Determine the (X, Y) coordinate at the center of the cell enclosing the given text.  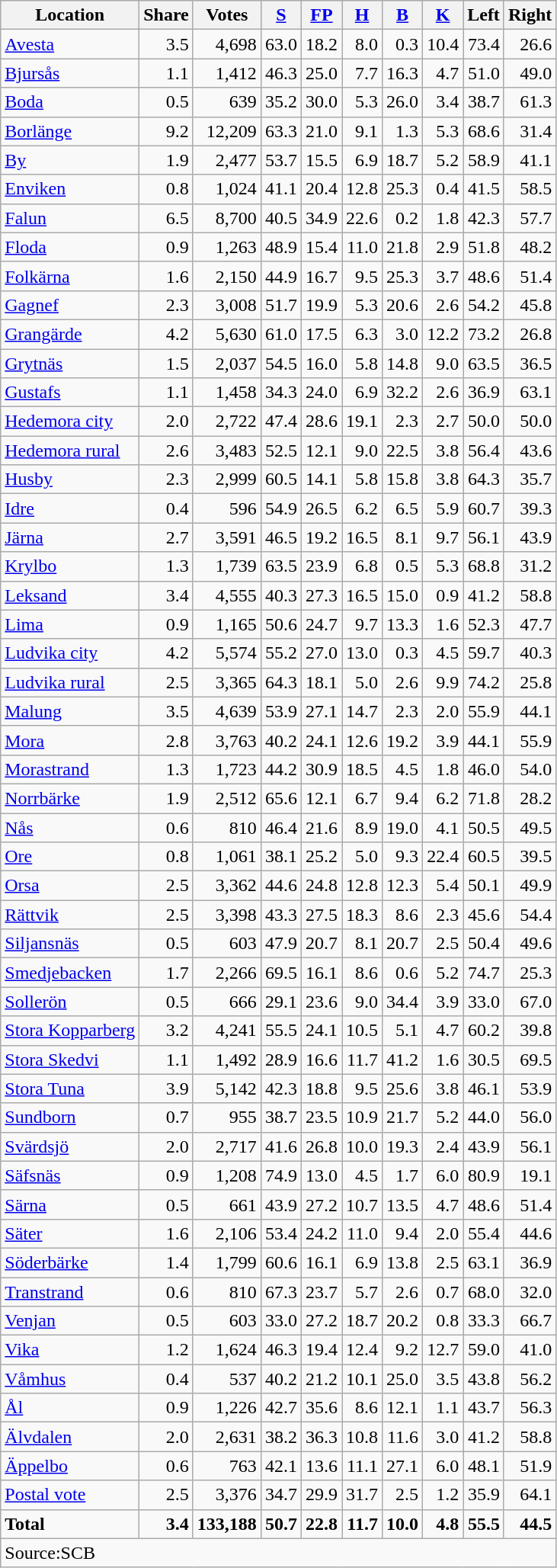
13.3 (402, 624)
596 (227, 508)
2,717 (227, 1146)
44.2 (280, 769)
Rättvik (70, 915)
Malung (70, 711)
10.8 (361, 1437)
44.9 (280, 276)
26.0 (402, 102)
Ludvika rural (70, 682)
9.1 (361, 131)
18.2 (322, 44)
50.4 (484, 944)
30.5 (484, 1060)
Siljansnäs (70, 944)
22.4 (443, 857)
19.0 (402, 827)
21.0 (322, 131)
21.6 (322, 827)
34.9 (322, 218)
4.8 (443, 1524)
13.8 (402, 1262)
18.8 (322, 1089)
Lima (70, 624)
65.6 (280, 798)
1,799 (227, 1262)
Location (70, 15)
17.5 (322, 334)
Orsa (70, 886)
35.2 (280, 102)
63.0 (280, 44)
43.8 (484, 1379)
35.9 (484, 1495)
38.2 (280, 1437)
10.4 (443, 44)
56.0 (530, 1117)
27.3 (322, 595)
24.8 (322, 886)
43.7 (484, 1408)
67.0 (530, 1002)
B (402, 15)
63.3 (280, 131)
Ål (70, 1408)
48.1 (484, 1466)
2,106 (227, 1233)
25.8 (530, 682)
Falun (70, 218)
Votes (227, 15)
53.4 (280, 1233)
Avesta (70, 44)
Morastrand (70, 769)
3,362 (227, 886)
0.2 (402, 218)
49.5 (530, 827)
28.6 (322, 422)
44.5 (530, 1524)
58.9 (484, 160)
2,150 (227, 276)
45.6 (484, 915)
41.5 (484, 189)
54.2 (484, 305)
61.3 (530, 102)
39.5 (530, 857)
49.9 (530, 886)
Svärdsjö (70, 1146)
59.0 (484, 1350)
5.1 (402, 1031)
22.5 (402, 451)
661 (227, 1204)
1,165 (227, 624)
51.9 (530, 1466)
28.2 (530, 798)
1,208 (227, 1175)
955 (227, 1117)
36.5 (530, 364)
24.7 (322, 624)
41.6 (280, 1146)
Floda (70, 247)
2.4 (443, 1146)
40.5 (280, 218)
1.5 (166, 364)
10.1 (361, 1379)
Vika (70, 1350)
54.0 (530, 769)
2,266 (227, 973)
3,365 (227, 682)
Leksand (70, 595)
29.1 (280, 1002)
43.6 (530, 451)
H (361, 15)
Transtrand (70, 1292)
27.5 (322, 915)
12.6 (361, 740)
27.0 (322, 653)
666 (227, 1002)
4,555 (227, 595)
31.7 (361, 1495)
47.9 (280, 944)
Right (530, 15)
29.9 (322, 1495)
51.0 (484, 73)
Total (70, 1524)
34.3 (280, 393)
23.6 (322, 1002)
15.8 (402, 479)
Våmhus (70, 1379)
66.7 (530, 1321)
Ludvika city (70, 653)
Stora Tuna (70, 1089)
3,008 (227, 305)
Grytnäs (70, 364)
22.8 (322, 1524)
49.6 (530, 944)
56.3 (530, 1408)
5.9 (443, 508)
Säter (70, 1233)
3,591 (227, 537)
Venjan (70, 1321)
51.7 (280, 305)
Enviken (70, 189)
1,024 (227, 189)
5.4 (443, 886)
3.2 (166, 1031)
34.7 (280, 1495)
8.0 (361, 44)
Söderbärke (70, 1262)
5,630 (227, 334)
34.4 (402, 1002)
11.1 (361, 1466)
23.9 (322, 566)
3.7 (443, 276)
15.4 (322, 247)
2,512 (227, 798)
Folkärna (70, 276)
24.0 (322, 393)
Gustafs (70, 393)
32.2 (402, 393)
16.6 (322, 1060)
56.2 (530, 1379)
K (443, 15)
61.0 (280, 334)
20.2 (402, 1321)
16.7 (322, 276)
60.7 (484, 508)
52.3 (484, 624)
35.7 (530, 479)
Source:SCB (279, 1553)
35.6 (322, 1408)
12.7 (443, 1350)
39.8 (530, 1031)
50.6 (280, 624)
67.3 (280, 1292)
8,700 (227, 218)
Säfsnäs (70, 1175)
Stora Kopparberg (70, 1031)
32.0 (530, 1292)
25.6 (402, 1089)
4,698 (227, 44)
19.4 (322, 1350)
Share (166, 15)
71.8 (484, 798)
4.1 (443, 827)
Grangärde (70, 334)
Älvdalen (70, 1437)
Särna (70, 1204)
59.7 (484, 653)
30.0 (322, 102)
12.2 (443, 334)
By (70, 160)
2,722 (227, 422)
S (280, 15)
133,188 (227, 1524)
51.8 (484, 247)
60.2 (484, 1031)
21.7 (402, 1117)
45.8 (530, 305)
10.9 (361, 1117)
Ore (70, 857)
1,458 (227, 393)
46.4 (280, 827)
Sundborn (70, 1117)
36.3 (322, 1437)
42.1 (280, 1466)
54.9 (280, 508)
Mora (70, 740)
30.9 (322, 769)
38.1 (280, 857)
12,209 (227, 131)
2.8 (166, 740)
Borlänge (70, 131)
2,999 (227, 479)
5.7 (361, 1292)
18.3 (361, 915)
1,061 (227, 857)
Äppelbo (70, 1466)
1,412 (227, 73)
4,639 (227, 711)
7.7 (361, 73)
16.3 (402, 73)
Stora Skedvi (70, 1060)
6.3 (361, 334)
10.5 (361, 1031)
Smedjebacken (70, 973)
Nås (70, 827)
2.9 (443, 247)
50.1 (484, 886)
54.4 (530, 915)
46.0 (484, 769)
Sollerön (70, 1002)
13.5 (402, 1204)
53.7 (280, 160)
763 (227, 1466)
43.3 (280, 915)
46.1 (484, 1089)
18.1 (322, 682)
47.4 (280, 422)
Gagnef (70, 305)
1,263 (227, 247)
1,492 (227, 1060)
31.4 (530, 131)
Krylbo (70, 566)
26.5 (322, 508)
48.9 (280, 247)
9.9 (443, 682)
Norrbärke (70, 798)
13.6 (322, 1466)
14.8 (402, 364)
33.3 (484, 1321)
15.5 (322, 160)
Hedemora rural (70, 451)
74.2 (484, 682)
49.0 (530, 73)
3,398 (227, 915)
73.4 (484, 44)
39.3 (530, 508)
16.0 (322, 364)
74.9 (280, 1175)
47.7 (530, 624)
28.9 (280, 1060)
44.0 (484, 1117)
41.0 (530, 1350)
4,241 (227, 1031)
3,763 (227, 740)
74.7 (484, 973)
5,574 (227, 653)
Postal vote (70, 1495)
1,723 (227, 769)
2,477 (227, 160)
Järna (70, 537)
60.6 (280, 1262)
22.6 (361, 218)
6.8 (361, 566)
68.8 (484, 566)
50.7 (280, 1524)
12.3 (402, 886)
42.7 (280, 1408)
3,483 (227, 451)
537 (227, 1379)
Boda (70, 102)
639 (227, 102)
5,142 (227, 1089)
48.2 (530, 247)
55.2 (280, 653)
10.7 (361, 1204)
FP (322, 15)
68.6 (484, 131)
21.8 (402, 247)
14.7 (361, 711)
20.6 (402, 305)
31.2 (530, 566)
20.4 (322, 189)
14.1 (322, 479)
57.7 (530, 218)
8.9 (361, 827)
80.9 (484, 1175)
Husby (70, 479)
23.5 (322, 1117)
3,376 (227, 1495)
19.9 (322, 305)
Hedemora city (70, 422)
21.2 (322, 1379)
6.7 (361, 798)
1,739 (227, 566)
Left (484, 15)
Bjursås (70, 73)
2,037 (227, 364)
23.7 (322, 1292)
55.4 (484, 1233)
52.5 (280, 451)
2,631 (227, 1437)
56.4 (484, 451)
64.1 (530, 1495)
18.5 (361, 769)
54.5 (280, 364)
25.2 (322, 857)
68.0 (484, 1292)
1,226 (227, 1408)
1.4 (166, 1262)
26.6 (530, 44)
50.5 (484, 827)
46.5 (280, 537)
19.3 (402, 1146)
15.0 (402, 595)
24.2 (322, 1233)
1,624 (227, 1350)
12.4 (361, 1350)
73.2 (484, 334)
58.5 (530, 189)
9.3 (402, 857)
Idre (70, 508)
11.6 (402, 1437)
